Return the (X, Y) coordinate for the center point of the cell that contains the specified text.  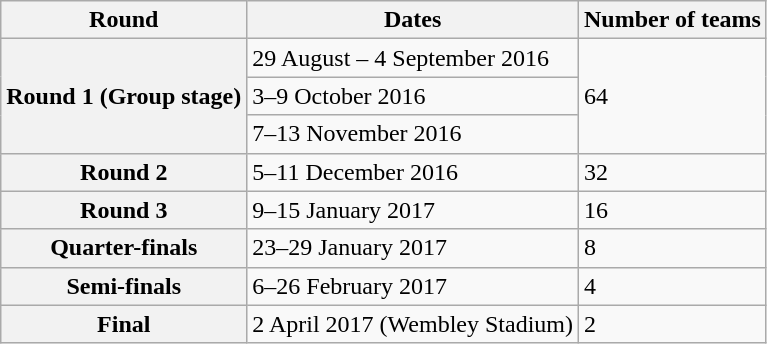
Semi-finals (124, 286)
3–9 October 2016 (413, 96)
Number of teams (673, 20)
9–15 January 2017 (413, 210)
6–26 February 2017 (413, 286)
16 (673, 210)
2 April 2017 (Wembley Stadium) (413, 324)
Quarter-finals (124, 248)
2 (673, 324)
Round 3 (124, 210)
Round 1 (Group stage) (124, 96)
29 August – 4 September 2016 (413, 58)
Round (124, 20)
64 (673, 96)
Dates (413, 20)
23–29 January 2017 (413, 248)
Round 2 (124, 172)
32 (673, 172)
7–13 November 2016 (413, 134)
4 (673, 286)
Final (124, 324)
5–11 December 2016 (413, 172)
8 (673, 248)
